Return the (X, Y) coordinate for the center point of the cell that contains the specified text.  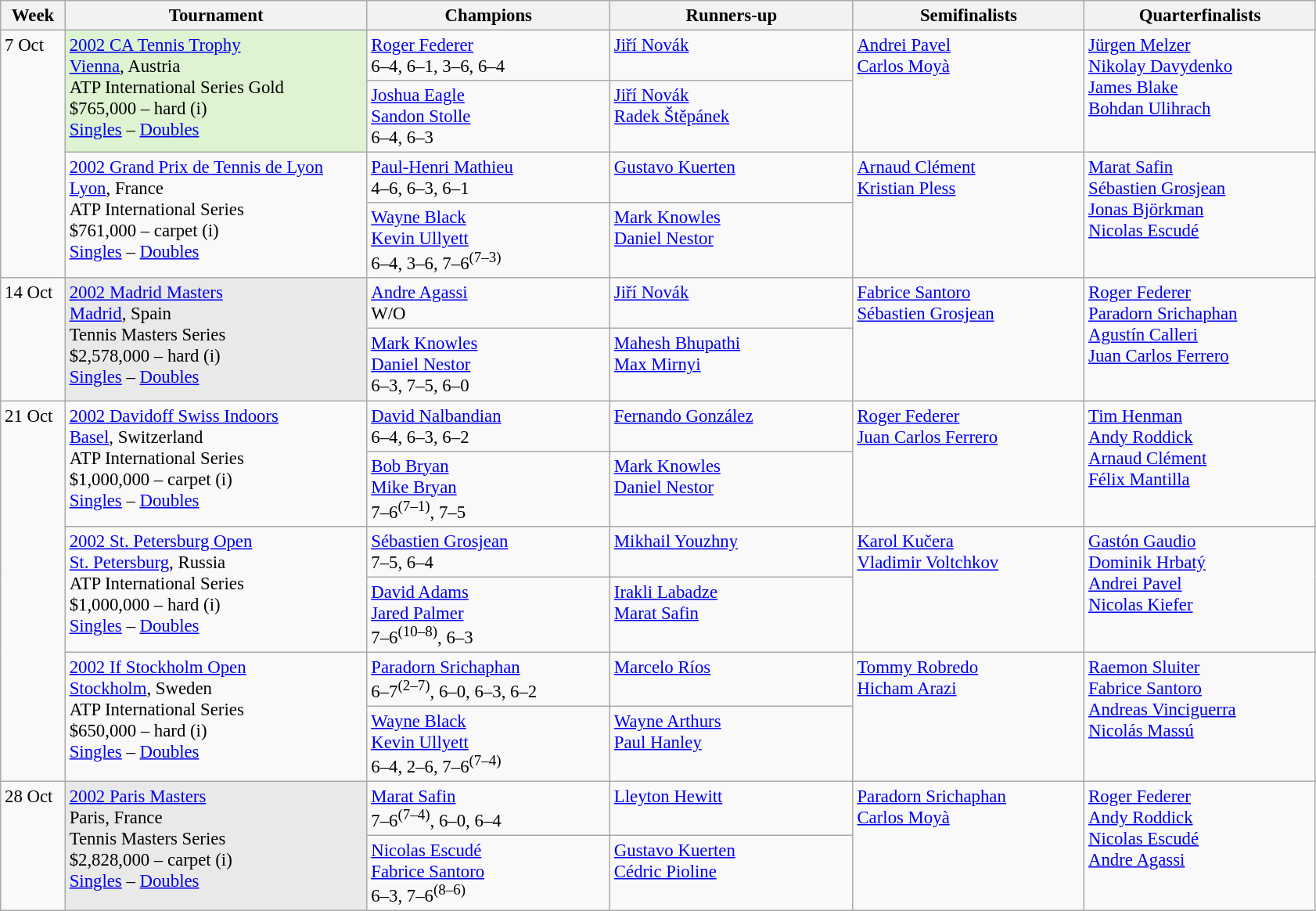
Week (33, 16)
Mahesh Bhupathi Max Mirnyi (732, 365)
Fabrice Santoro Sébastien Grosjean (969, 340)
Karol Kučera Vladimir Voltchkov (969, 589)
Roger Federer Juan Carlos Ferrero (969, 463)
21 Oct (33, 592)
Paradorn Srichaphan Carlos Moyà (969, 847)
2002 St. Petersburg Open St. Petersburg, RussiaATP International Series$1,000,000 – hard (i) Singles – Doubles (216, 589)
Andre Agassi W/O (488, 304)
Tommy Robredo Hicham Arazi (969, 717)
Irakli Labadze Marat Safin (732, 614)
2002 Paris Masters Paris, FranceTennis Masters Series$2,828,000 – carpet (i) Singles – Doubles (216, 847)
Jiří Novák Radek Štěpánek (732, 117)
14 Oct (33, 340)
Marat Safin Sébastien Grosjean Jonas Björkman Nicolas Escudé (1200, 216)
2002 CA Tennis Trophy Vienna, AustriaATP International Series Gold$765,000 – hard (i) Singles – Doubles (216, 92)
Bob Bryan Mike Bryan 7–6(7–1), 7–5 (488, 488)
Andrei Pavel Carlos Moyà (969, 92)
Sébastien Grosjean 7–5, 6–4 (488, 551)
28 Oct (33, 847)
Gastón Gaudio Dominik Hrbatý Andrei Pavel Nicolas Kiefer (1200, 589)
Nicolas Escudé Fabrice Santoro 6–3, 7–6(8–6) (488, 873)
Fernando González (732, 426)
Raemon Sluiter Fabrice Santoro Andreas Vinciguerra Nicolás Massú (1200, 717)
2002 If Stockholm Open Stockholm, SwedenATP International Series$650,000 – hard (i) Singles – Doubles (216, 717)
Tournament (216, 16)
7 Oct (33, 155)
Arnaud Clément Kristian Pless (969, 216)
Wayne Black Kevin Ullyett 6–4, 3–6, 7–6(7–3) (488, 240)
Roger Federer 6–4, 6–1, 3–6, 6–4 (488, 56)
Marcelo Ríos (732, 679)
Jürgen Melzer Nikolay Davydenko James Blake Bohdan Ulihrach (1200, 92)
2002 Madrid Masters Madrid, SpainTennis Masters Series$2,578,000 – hard (i) Singles – Doubles (216, 340)
Joshua Eagle Sandon Stolle 6–4, 6–3 (488, 117)
Gustavo Kuerten (732, 178)
Gustavo Kuerten Cédric Pioline (732, 873)
Semifinalists (969, 16)
2002 Davidoff Swiss Indoors Basel, SwitzerlandATP International Series$1,000,000 – carpet (i) Singles – Doubles (216, 463)
Marat Safin 7–6(7–4), 6–0, 6–4 (488, 809)
Wayne Black Kevin Ullyett 6–4, 2–6, 7–6(7–4) (488, 744)
Tim Henman Andy Roddick Arnaud Clément Félix Mantilla (1200, 463)
Roger Federer Andy Roddick Nicolas Escudé Andre Agassi (1200, 847)
Paul-Henri Mathieu 4–6, 6–3, 6–1 (488, 178)
Champions (488, 16)
Paradorn Srichaphan 6–7(2–7), 6–0, 6–3, 6–2 (488, 679)
David Nalbandian 6–4, 6–3, 6–2 (488, 426)
Roger Federer Paradorn Srichaphan Agustín Calleri Juan Carlos Ferrero (1200, 340)
Mikhail Youzhny (732, 551)
Quarterfinalists (1200, 16)
David Adams Jared Palmer 7–6(10–8), 6–3 (488, 614)
Wayne Arthurs Paul Hanley (732, 744)
Lleyton Hewitt (732, 809)
Runners-up (732, 16)
2002 Grand Prix de Tennis de Lyon Lyon, FranceATP International Series$761,000 – carpet (i) Singles – Doubles (216, 216)
Mark Knowles Daniel Nestor 6–3, 7–5, 6–0 (488, 365)
